Provide the [X, Y] coordinate of the cell's center where the given text is located.  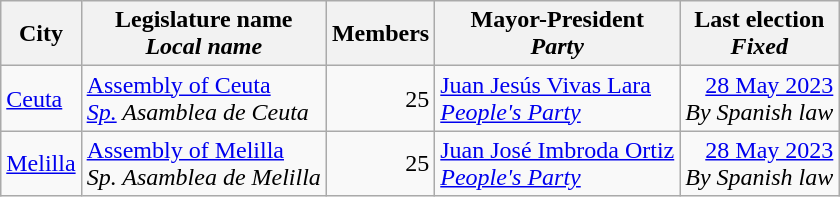
Melilla [41, 164]
Members [380, 34]
Mayor-PresidentParty [558, 34]
Assembly of CeutaSp. Asamblea de Ceuta [204, 98]
Assembly of Melilla Sp. Asamblea de Melilla [204, 164]
Juan José Imbroda OrtizPeople's Party [558, 164]
Ceuta [41, 98]
Last electionFixed [760, 34]
Legislature nameLocal name [204, 34]
Juan Jesús Vivas LaraPeople's Party [558, 98]
City [41, 34]
